Capture the cell that displays the provided text and extract its [x, y] central coordinate. 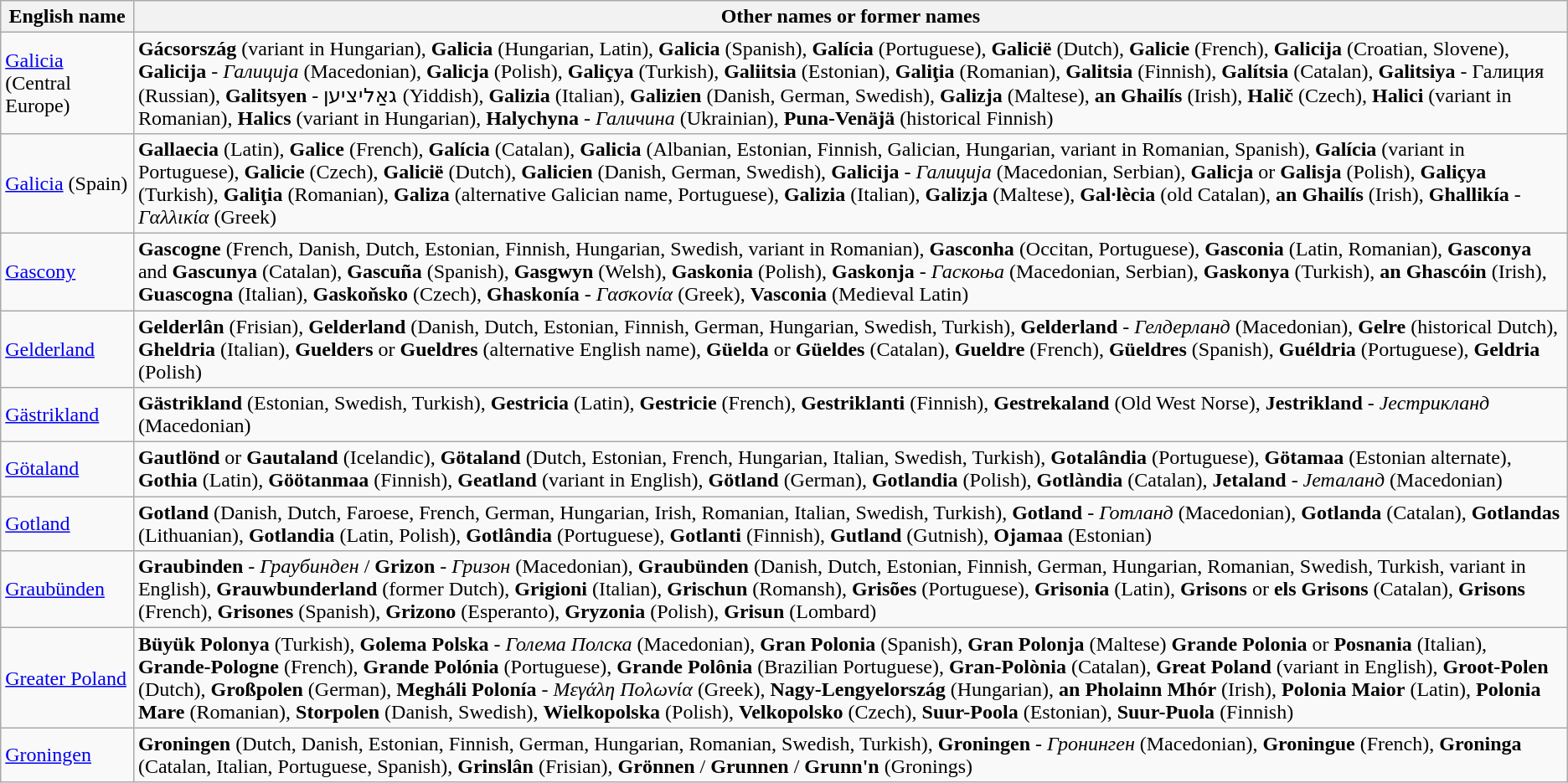
English name [67, 17]
Galicia (Spain) [67, 183]
Greater Poland [67, 678]
Other names or former names [850, 17]
Graubünden [67, 590]
Gelderland [67, 348]
Groningen [67, 755]
Götaland [67, 469]
Gotland [67, 524]
Gascony [67, 271]
Gästrikland [67, 415]
Galicia (Central Europe) [67, 84]
